Extract the (X, Y) coordinate from the center of the cell holding the provided text.  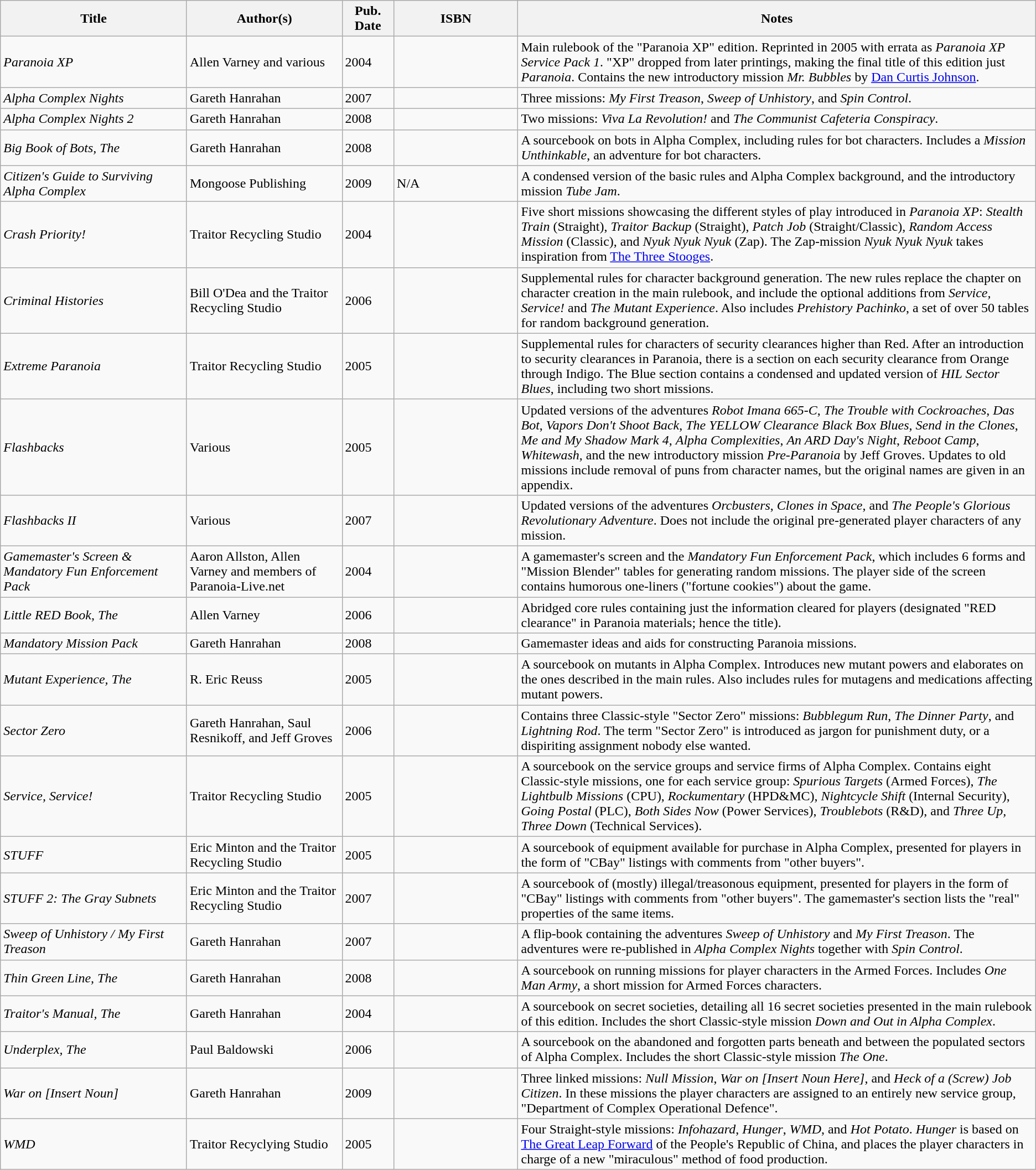
Mutant Experience, The (94, 680)
War on [Insert Noun] (94, 1093)
Citizen's Guide to Surviving Alpha Complex (94, 184)
Bill O'Dea and the Traitor Recycling Studio (265, 300)
Little RED Book, The (94, 614)
Big Book of Bots, The (94, 147)
Three missions: My First Treason, Sweep of Unhistory, and Spin Control. (777, 98)
Abridged core rules containing just the information cleared for players (designated "RED clearance" in Paranoia materials; hence the title). (777, 614)
Service, Service! (94, 796)
Aaron Allston, Allen Varney and members of Paranoia-Live.net (265, 571)
A sourcebook on bots in Alpha Complex, including rules for bot characters. Includes a Mission Unthinkable, an adventure for bot characters. (777, 147)
Gareth Hanrahan, Saul Resnikoff, and Jeff Groves (265, 731)
Extreme Paranoia (94, 366)
Mongoose Publishing (265, 184)
Alpha Complex Nights (94, 98)
Traitor's Manual, The (94, 1014)
Mandatory Mission Pack (94, 644)
A condensed version of the basic rules and Alpha Complex background, and the introductory mission Tube Jam. (777, 184)
R. Eric Reuss (265, 680)
Allen Varney and various (265, 62)
Criminal Histories (94, 300)
Gamemaster's Screen & Mandatory Fun Enforcement Pack (94, 571)
ISBN (456, 19)
Sector Zero (94, 731)
WMD (94, 1144)
Flashbacks II (94, 520)
Title (94, 19)
Flashbacks (94, 447)
Paul Baldowski (265, 1049)
Thin Green Line, The (94, 977)
Two missions: Viva La Revolution! and The Communist Cafeteria Conspiracy. (777, 119)
A sourcebook on running missions for player characters in the Armed Forces. Includes One Man Army, a short mission for Armed Forces characters. (777, 977)
STUFF (94, 855)
Gamemaster ideas and aids for constructing Paranoia missions. (777, 644)
Allen Varney (265, 614)
Author(s) (265, 19)
Paranoia XP (94, 62)
Sweep of Unhistory / My First Treason (94, 942)
STUFF 2: The Gray Subnets (94, 898)
Underplex, The (94, 1049)
Pub. Date (368, 19)
Crash Priority! (94, 235)
Notes (777, 19)
Traitor Recyclying Studio (265, 1144)
Alpha Complex Nights 2 (94, 119)
N/A (456, 184)
